Identify which cell holds the provided text, then report its [x, y] central coordinate. 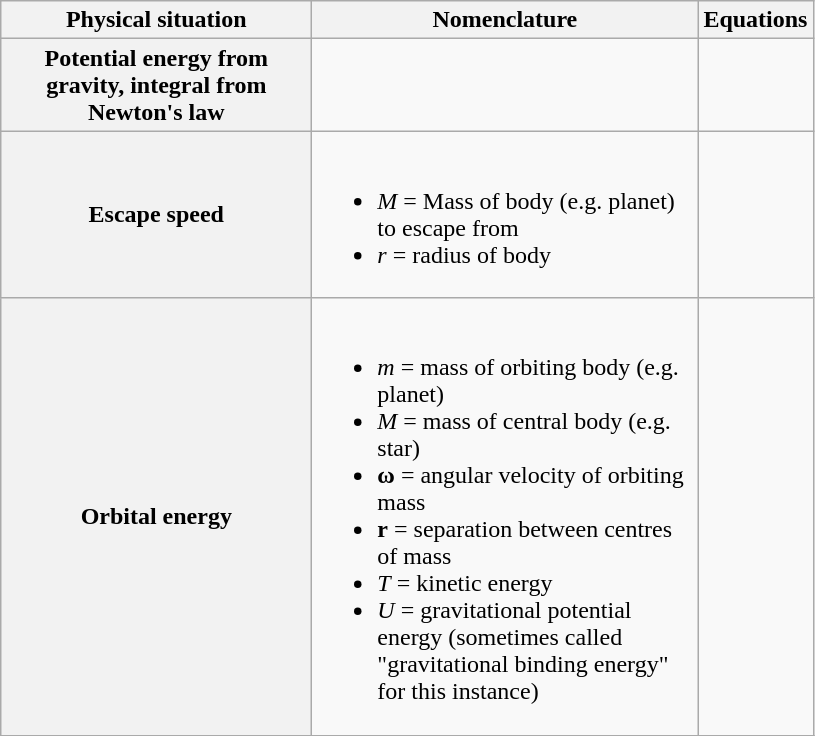
Potential energy from gravity, integral from Newton's law [156, 85]
Nomenclature [505, 20]
M = Mass of body (e.g. planet) to escape fromr = radius of body [505, 214]
Escape speed [156, 214]
Physical situation [156, 20]
Equations [756, 20]
Orbital energy [156, 516]
